Scan for the cell matching the given text and deliver its [x, y] coordinate at center. 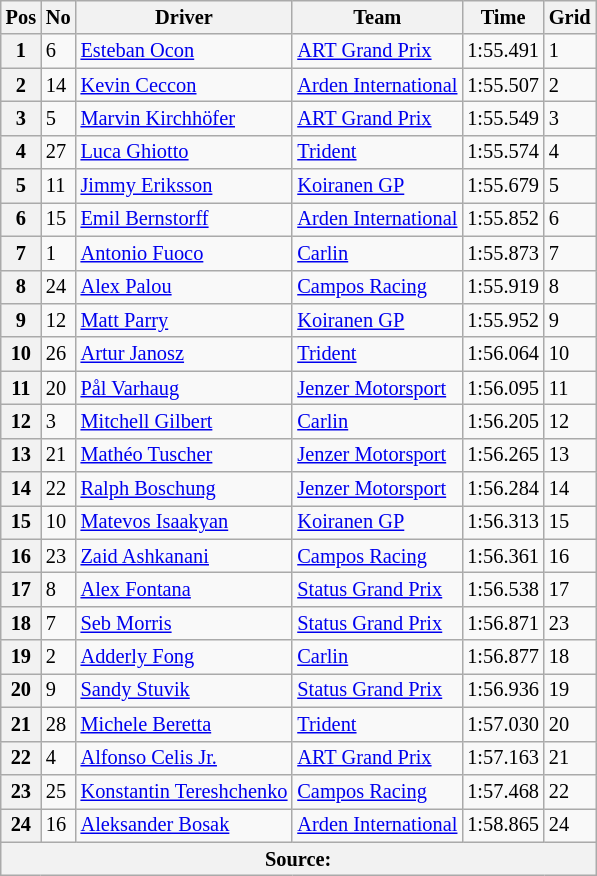
Alex Palou [184, 287]
1:56.095 [503, 388]
1:56.538 [503, 589]
Pos [21, 17]
1:55.549 [503, 118]
1:56.936 [503, 690]
Kevin Ceccon [184, 85]
Driver [184, 17]
1:56.284 [503, 489]
1:56.265 [503, 455]
1:57.163 [503, 758]
Alex Fontana [184, 589]
Team [377, 17]
1:55.919 [503, 287]
No [58, 17]
1:57.030 [503, 724]
28 [58, 724]
1:55.491 [503, 51]
Zaid Ashkanani [184, 556]
1:55.679 [503, 186]
Michele Beretta [184, 724]
Sandy Stuvik [184, 690]
Emil Bernstorff [184, 219]
1:56.361 [503, 556]
Time [503, 17]
Mathéo Tuscher [184, 455]
Konstantin Tereshchenko [184, 791]
1:55.852 [503, 219]
1:56.064 [503, 354]
Alfonso Celis Jr. [184, 758]
1:55.574 [503, 152]
Matt Parry [184, 320]
Luca Ghiotto [184, 152]
Pål Varhaug [184, 388]
Esteban Ocon [184, 51]
1:55.873 [503, 253]
Matevos Isaakyan [184, 522]
1:58.865 [503, 825]
Antonio Fuoco [184, 253]
Grid [570, 17]
1:56.871 [503, 623]
27 [58, 152]
1:57.468 [503, 791]
Adderly Fong [184, 657]
Source: [298, 859]
Seb Morris [184, 623]
Artur Janosz [184, 354]
Marvin Kirchhöfer [184, 118]
Ralph Boschung [184, 489]
1:56.877 [503, 657]
26 [58, 354]
25 [58, 791]
1:56.313 [503, 522]
Aleksander Bosak [184, 825]
1:55.507 [503, 85]
Jimmy Eriksson [184, 186]
1:55.952 [503, 320]
Mitchell Gilbert [184, 421]
1:56.205 [503, 421]
